Search for the cell housing the specified text and yield its [X, Y] center coordinate. 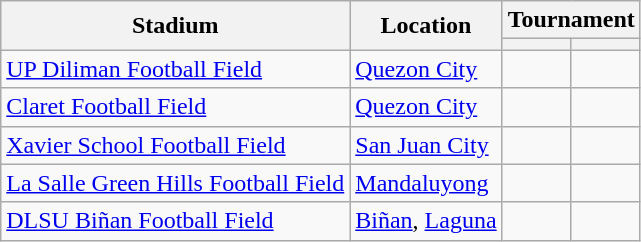
Tournament [571, 20]
Stadium [176, 26]
Location [426, 26]
Claret Football Field [176, 107]
UP Diliman Football Field [176, 69]
Xavier School Football Field [176, 145]
DLSU Biñan Football Field [176, 221]
Biñan, Laguna [426, 221]
Mandaluyong [426, 183]
San Juan City [426, 145]
La Salle Green Hills Football Field [176, 183]
